Capture the cell that displays the provided text and extract its (x, y) central coordinate. 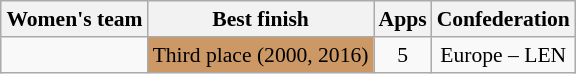
Apps (403, 19)
Confederation (504, 19)
Third place (2000, 2016) (261, 55)
Best finish (261, 19)
Women's team (74, 19)
Europe – LEN (504, 55)
5 (403, 55)
